Extract the [X, Y] coordinate from the center of the cell holding the provided text.  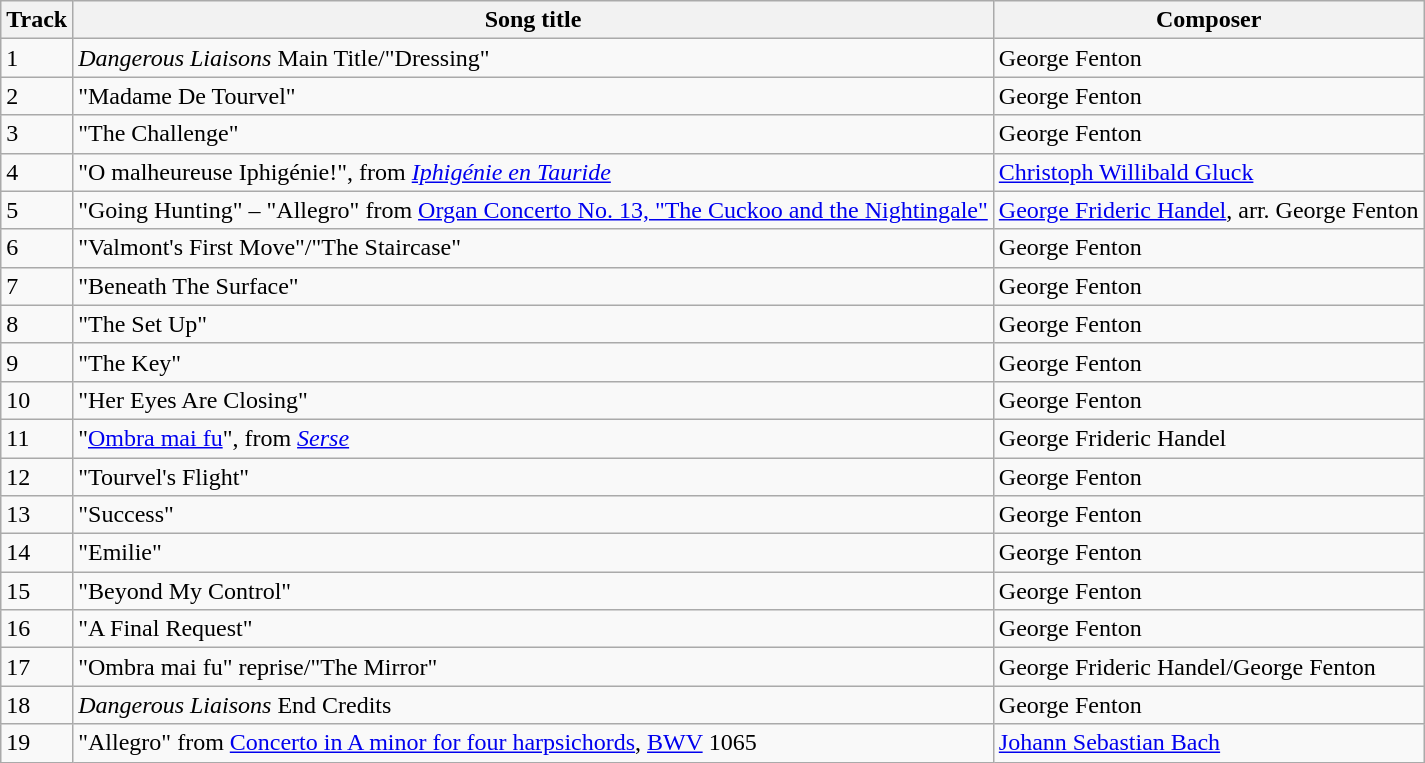
5 [37, 210]
"Ombra mai fu" reprise/"The Mirror" [534, 667]
7 [37, 286]
16 [37, 629]
"Her Eyes Are Closing" [534, 400]
9 [37, 362]
3 [37, 134]
"Valmont's First Move"/"The Staircase" [534, 248]
Johann Sebastian Bach [1208, 743]
Dangerous Liaisons End Credits [534, 705]
1 [37, 58]
Song title [534, 20]
12 [37, 477]
8 [37, 324]
11 [37, 438]
19 [37, 743]
10 [37, 400]
Dangerous Liaisons Main Title/"Dressing" [534, 58]
13 [37, 515]
"Ombra mai fu", from Serse [534, 438]
"The Challenge" [534, 134]
Christoph Willibald Gluck [1208, 172]
18 [37, 705]
"The Set Up" [534, 324]
6 [37, 248]
15 [37, 591]
"Beyond My Control" [534, 591]
"Success" [534, 515]
2 [37, 96]
"Beneath The Surface" [534, 286]
"Allegro" from Concerto in A minor for four harpsichords, BWV 1065 [534, 743]
"Tourvel's Flight" [534, 477]
George Frideric Handel, arr. George Fenton [1208, 210]
"Going Hunting" – "Allegro" from Organ Concerto No. 13, "The Cuckoo and the Nightingale" [534, 210]
"Emilie" [534, 553]
14 [37, 553]
George Frideric Handel [1208, 438]
"The Key" [534, 362]
"A Final Request" [534, 629]
4 [37, 172]
George Frideric Handel/George Fenton [1208, 667]
17 [37, 667]
Track [37, 20]
"O malheureuse Iphigénie!", from Iphigénie en Tauride [534, 172]
"Madame De Tourvel" [534, 96]
Composer [1208, 20]
